For the text-containing cell, return its midpoint in [x, y] coordinate format. 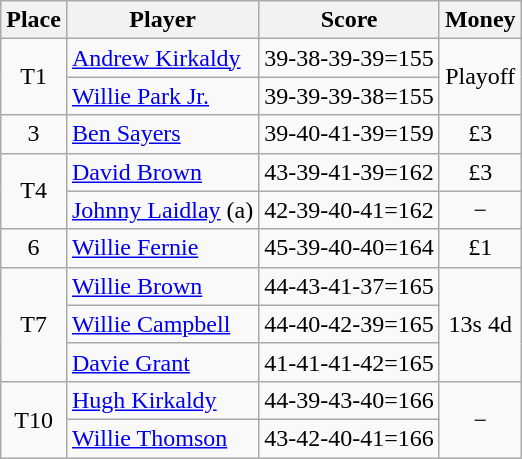
42-39-40-41=162 [350, 210]
6 [34, 248]
Playoff [480, 77]
Willie Brown [162, 286]
Hugh Kirkaldy [162, 400]
44-39-43-40=166 [350, 400]
T10 [34, 419]
39-40-41-39=159 [350, 134]
3 [34, 134]
43-39-41-39=162 [350, 172]
Willie Thomson [162, 438]
£1 [480, 248]
David Brown [162, 172]
Money [480, 20]
Willie Fernie [162, 248]
44-40-42-39=165 [350, 324]
39-38-39-39=155 [350, 58]
Johnny Laidlay (a) [162, 210]
Willie Campbell [162, 324]
45-39-40-40=164 [350, 248]
Ben Sayers [162, 134]
T4 [34, 191]
Place [34, 20]
Andrew Kirkaldy [162, 58]
44-43-41-37=165 [350, 286]
Davie Grant [162, 362]
T7 [34, 324]
41-41-41-42=165 [350, 362]
39-39-39-38=155 [350, 96]
13s 4d [480, 324]
Willie Park Jr. [162, 96]
43-42-40-41=166 [350, 438]
Player [162, 20]
Score [350, 20]
T1 [34, 77]
